Locate the cell with the specified text and output its [x, y] center coordinate. 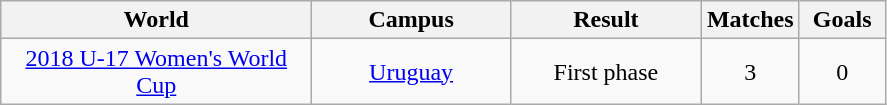
Goals [842, 20]
Uruguay [412, 72]
0 [842, 72]
Campus [412, 20]
World [156, 20]
2018 U-17 Women's World Cup [156, 72]
3 [750, 72]
Matches [750, 20]
Result [606, 20]
First phase [606, 72]
